Extract the [x, y] coordinate from the center of the cell holding the provided text.  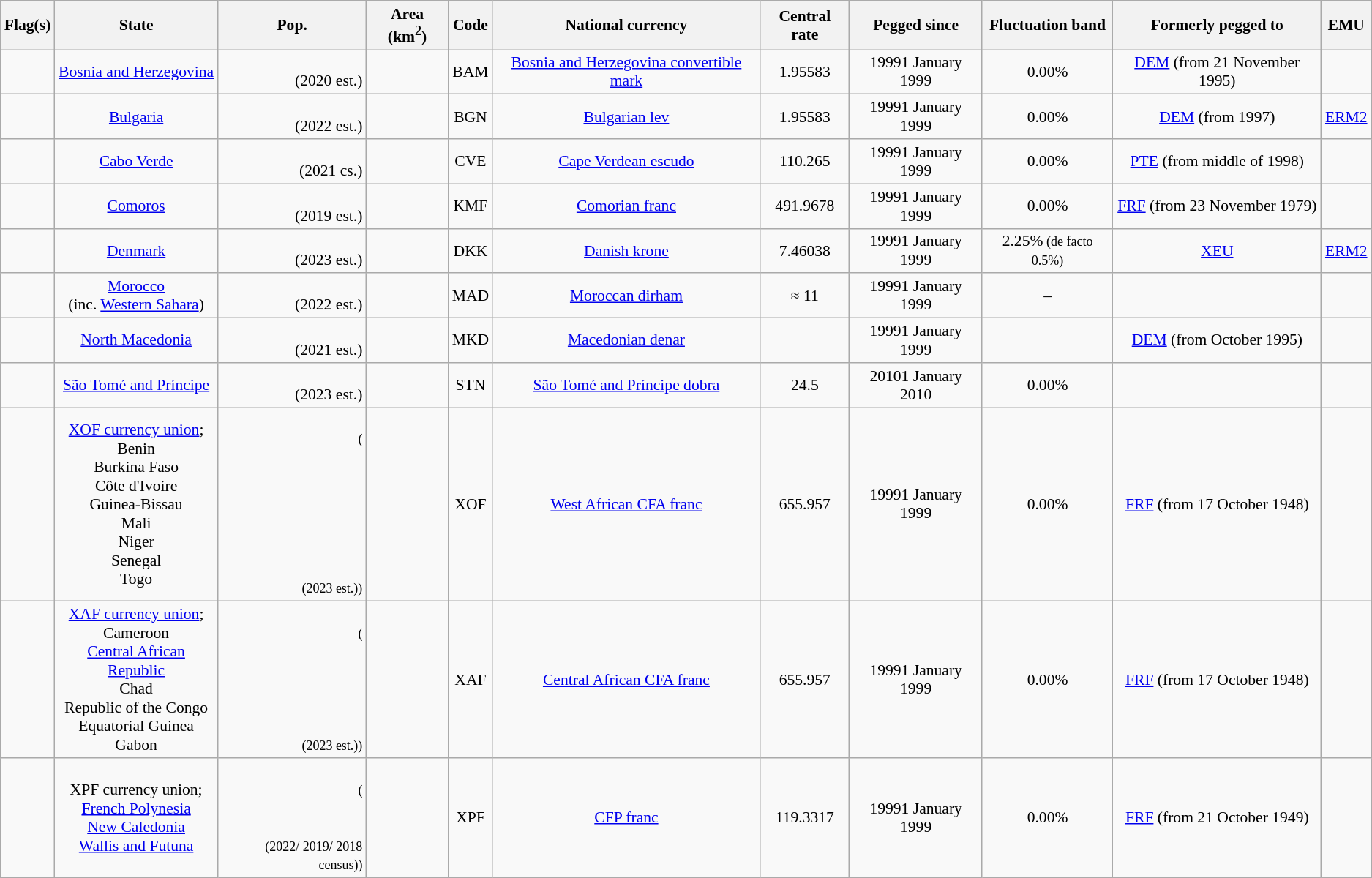
XEU [1218, 250]
BGN [471, 117]
XOF [471, 505]
Macedonian denar [626, 341]
Moroccan dirham [626, 296]
Bulgarian lev [626, 117]
≈ 11 [805, 296]
2.25% (de facto 0.5%) [1047, 250]
Pop. [293, 25]
Central rate [805, 25]
BAM [471, 72]
STN [471, 385]
Code [471, 25]
(2019 est.) [293, 206]
Denmark [136, 250]
(2021 est.) [293, 341]
Fluctua­tion band [1047, 25]
DKK [471, 250]
Bosnia and Herzegovina [136, 72]
(2021 cs.) [293, 161]
KMF [471, 206]
Comoros [136, 206]
XOF currency union;BeninBurkina FasoCôte d'IvoireGuinea-BissauMaliNigerSenegalTogo [136, 505]
Bosnia and Herzegovina convertible mark [626, 72]
FRF (from 23 November 1979) [1218, 206]
Bulgaria [136, 117]
Danish krone [626, 250]
DEM (from 1997) [1218, 117]
Morocco(inc. Western Sahara) [136, 296]
MAD [471, 296]
DEM (from October 1995) [1218, 341]
110.265 [805, 161]
Cape Verdean escudo [626, 161]
State [136, 25]
XAF [471, 680]
CVE [471, 161]
Cabo Verde [136, 161]
Flag(s) [28, 25]
Comorian franc [626, 206]
24.5 [805, 385]
(2020 est.) [293, 72]
7.46038 [805, 250]
20101 January 2010 [916, 385]
Central African CFA franc [626, 680]
119.3317 [805, 818]
MKD [471, 341]
National currency [626, 25]
FRF (from 21 October 1949) [1218, 818]
PTE (from middle of 1998) [1218, 161]
Area (km2) [407, 25]
XPF currency union;French PolynesiaNew CaledoniaWallis and Futuna [136, 818]
Formerly pegged to [1218, 25]
Pegged since [916, 25]
North Macedonia [136, 341]
– [1047, 296]
DEM (from 21 November 1995) [1218, 72]
XAF currency union;CameroonCentral African RepublicChadRepublic of the CongoEquatorial GuineaGabon [136, 680]
((2022/ 2019/ 2018 census)) [293, 818]
West African CFA franc [626, 505]
São Tomé and Príncipe dobra [626, 385]
EMU [1346, 25]
XPF [471, 818]
491.9678 [805, 206]
CFP franc [626, 818]
São Tomé and Príncipe [136, 385]
